Detect which cell encompasses the target text, then output its [X, Y] center coordinate. 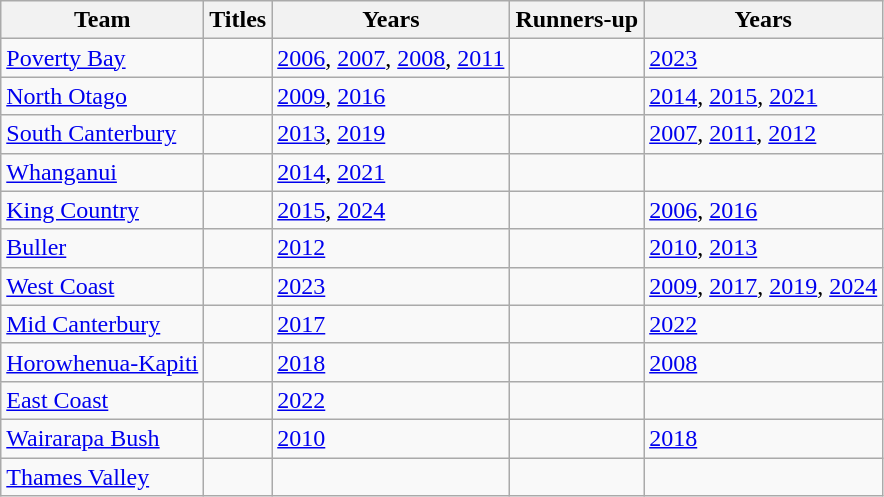
Poverty Bay [102, 58]
2010 [391, 438]
Buller [102, 248]
King Country [102, 210]
Runners-up [577, 20]
2017 [391, 324]
East Coast [102, 400]
West Coast [102, 286]
Thames Valley [102, 477]
2013, 2019 [391, 134]
2009, 2016 [391, 96]
2010, 2013 [764, 248]
2007, 2011, 2012 [764, 134]
2012 [391, 248]
North Otago [102, 96]
2014, 2021 [391, 172]
2006, 2016 [764, 210]
2009, 2017, 2019, 2024 [764, 286]
South Canterbury [102, 134]
Horowhenua-Kapiti [102, 362]
2008 [764, 362]
Mid Canterbury [102, 324]
Whanganui [102, 172]
Titles [238, 20]
Wairarapa Bush [102, 438]
2015, 2024 [391, 210]
2014, 2015, 2021 [764, 96]
Team [102, 20]
2006, 2007, 2008, 2011 [391, 58]
